Locate the cell with the specified text and output its [X, Y] center coordinate. 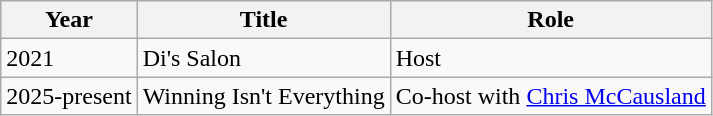
2021 [69, 58]
Host [550, 58]
2025-present [69, 96]
Co-host with Chris McCausland [550, 96]
Role [550, 20]
Title [264, 20]
Di's Salon [264, 58]
Year [69, 20]
Winning Isn't Everything [264, 96]
